Search for the cell housing the specified text and yield its (X, Y) center coordinate. 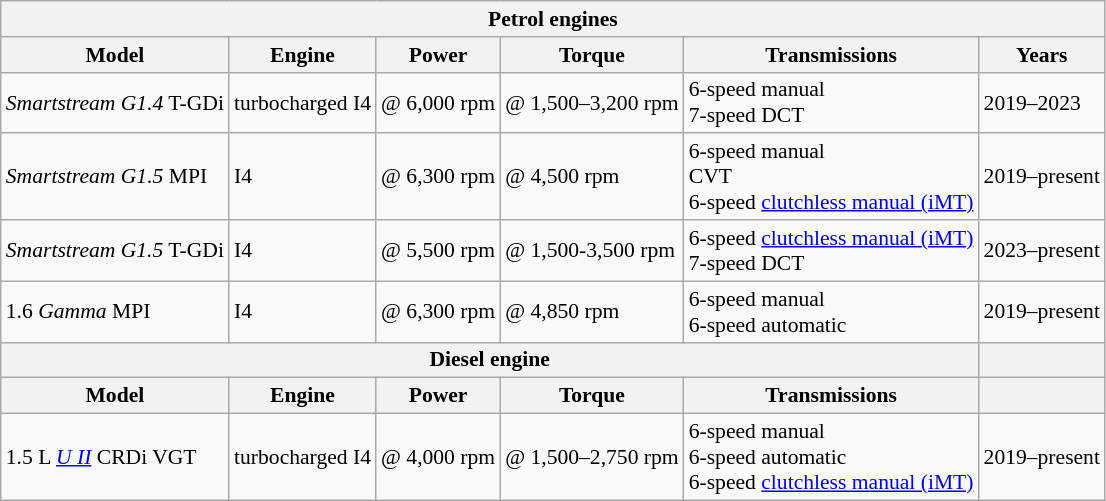
1.6 Gamma MPI (115, 312)
6-speed manualCVT6-speed clutchless manual (iMT) (832, 178)
2023–present (1042, 250)
Petrol engines (553, 19)
@ 4,500 rpm (592, 178)
Smartstream G1.5 MPI (115, 178)
@ 1,500–3,200 rpm (592, 102)
@ 1,500-3,500 rpm (592, 250)
1.5 L U II CRDi VGT (115, 458)
6-speed clutchless manual (iMT)7-speed DCT (832, 250)
@ 6,000 rpm (438, 102)
Diesel engine (490, 360)
2019–2023 (1042, 102)
Years (1042, 55)
Smartstream G1.4 T-GDi (115, 102)
@ 4,000 rpm (438, 458)
@ 1,500–2,750 rpm (592, 458)
6-speed manual6-speed automatic (832, 312)
6-speed manual6-speed automatic6-speed clutchless manual (iMT) (832, 458)
@ 4,850 rpm (592, 312)
@ 5,500 rpm (438, 250)
6-speed manual7-speed DCT (832, 102)
Smartstream G1.5 T-GDi (115, 250)
